Search for the cell housing the specified text and yield its [x, y] center coordinate. 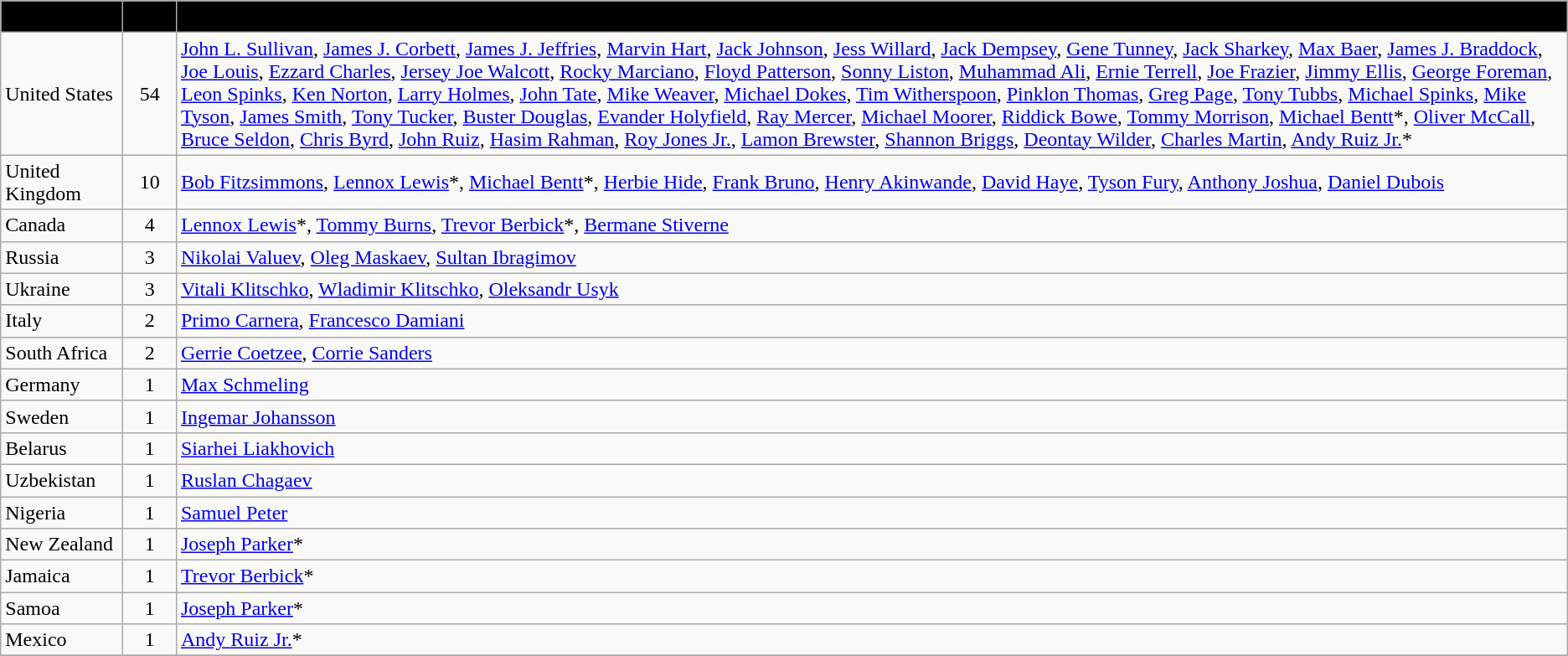
Gerrie Coetzee, Corrie Sanders [871, 353]
Trevor Berbick* [871, 576]
Jamaica [62, 576]
Mexico [62, 640]
Samuel Peter [871, 512]
Nikolai Valuev, Oleg Maskaev, Sultan Ibragimov [871, 257]
Lennox Lewis*, Tommy Burns, Trevor Berbick*, Bermane Stiverne [871, 225]
Andy Ruiz Jr.* [871, 640]
Canada [62, 225]
South Africa [62, 353]
Sweden [62, 416]
Total [150, 17]
Samoa [62, 608]
Max Schmeling [871, 385]
10 [150, 183]
Russia [62, 257]
Vitali Klitschko, Wladimir Klitschko, Oleksandr Usyk [871, 289]
Ruslan Chagaev [871, 480]
Bob Fitzsimmons, Lennox Lewis*, Michael Bentt*, Herbie Hide, Frank Bruno, Henry Akinwande, David Haye, Tyson Fury, Anthony Joshua, Daniel Dubois [871, 183]
4 [150, 225]
United Kingdom [62, 183]
54 [150, 94]
Siarhei Liakhovich [871, 448]
United States [62, 94]
Boxers by Name [871, 17]
Nigeria [62, 512]
New Zealand [62, 545]
Ingemar Johansson [871, 416]
Belarus [62, 448]
Primo Carnera, Francesco Damiani [871, 321]
Germany [62, 385]
Ukraine [62, 289]
Italy [62, 321]
Uzbekistan [62, 480]
Country [62, 17]
